From the cell containing the given text, extract its center point as (x, y) coordinate. 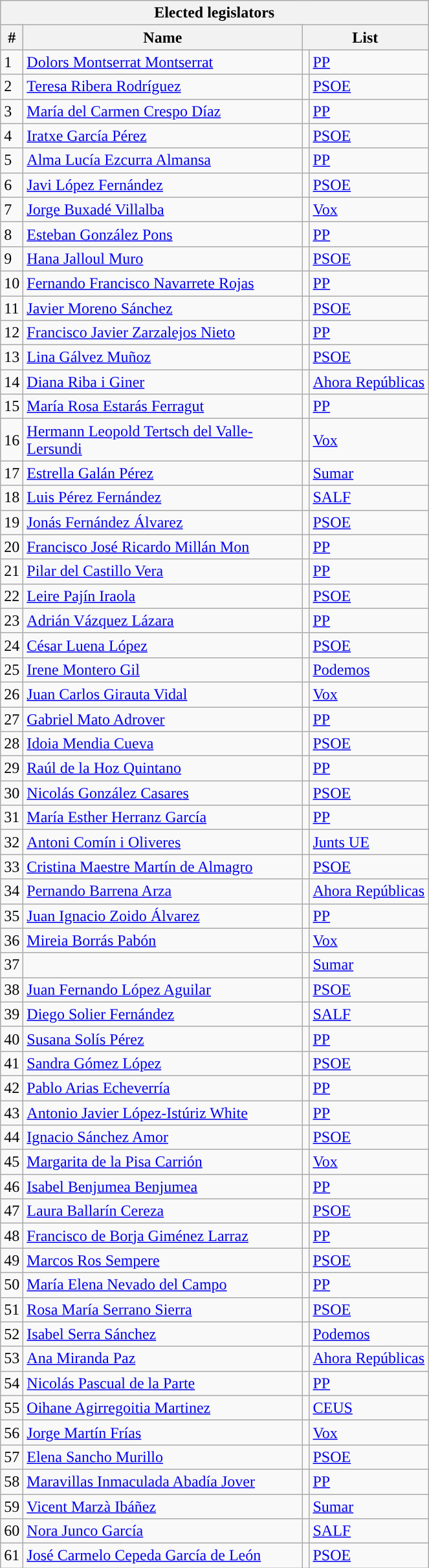
CEUS (369, 1408)
Francisco Javier Zarzalejos Nieto (163, 333)
Luis Pérez Fernández (163, 498)
31 (12, 818)
Leire Pajín Iraola (163, 596)
Marcos Ros Sempere (163, 1260)
# (12, 37)
58 (12, 1481)
Pernando Barrena Arza (163, 891)
José Carmelo Cepeda García de León (163, 1556)
5 (12, 160)
24 (12, 645)
Pilar del Castillo Vera (163, 571)
Adrián Vázquez Lázara (163, 620)
Elena Sancho Murillo (163, 1457)
Rosa María Serrano Sierra (163, 1309)
Ignacio Sánchez Amor (163, 1138)
44 (12, 1138)
Hana Jalloul Muro (163, 259)
Estrella Galán Pérez (163, 473)
Diana Riba i Giner (163, 382)
1 (12, 62)
4 (12, 136)
32 (12, 842)
Lina Gálvez Muñoz (163, 357)
Nicolás González Casares (163, 793)
Juan Carlos Girauta Vidal (163, 694)
Fernando Francisco Navarrete Rojas (163, 283)
35 (12, 916)
30 (12, 793)
9 (12, 259)
43 (12, 1112)
53 (12, 1359)
Maravillas Inmaculada Abadía Jover (163, 1481)
29 (12, 768)
César Luena López (163, 645)
Margarita de la Pisa Carrión (163, 1162)
Isabel Benjumea Benjumea (163, 1187)
María Esther Herranz García (163, 818)
Susana Solís Pérez (163, 1039)
41 (12, 1063)
21 (12, 571)
María Rosa Estarás Ferragut (163, 407)
Jorge Martín Frías (163, 1432)
12 (12, 333)
22 (12, 596)
3 (12, 111)
Irene Montero Gil (163, 670)
2 (12, 87)
61 (12, 1556)
Nicolás Pascual de la Parte (163, 1383)
Teresa Ribera Rodríguez (163, 87)
Name (163, 37)
Diego Solier Fernández (163, 1014)
Ana Miranda Paz (163, 1359)
46 (12, 1187)
Isabel Serra Sánchez (163, 1334)
Francisco de Borja Giménez Larraz (163, 1236)
List (365, 37)
26 (12, 694)
47 (12, 1211)
Raúl de la Hoz Quintano (163, 768)
Laura Ballarín Cereza (163, 1211)
42 (12, 1088)
56 (12, 1432)
52 (12, 1334)
55 (12, 1408)
10 (12, 283)
Hermann Leopold Tertsch del Valle-Lersundi (163, 440)
27 (12, 719)
Dolors Montserrat Montserrat (163, 62)
Idoia Mendia Cueva (163, 744)
Antoni Comín i Oliveres (163, 842)
Oihane Agirregoitia Martinez (163, 1408)
25 (12, 670)
14 (12, 382)
37 (12, 965)
13 (12, 357)
Mireia Borrás Pabón (163, 940)
Javier Moreno Sánchez (163, 308)
Alma Lucía Ezcurra Almansa (163, 160)
Juan Ignacio Zoido Álvarez (163, 916)
40 (12, 1039)
Esteban González Pons (163, 234)
60 (12, 1531)
51 (12, 1309)
Cristina Maestre Martín de Almagro (163, 867)
39 (12, 1014)
Sandra Gómez López (163, 1063)
16 (12, 440)
50 (12, 1285)
Jonás Fernández Álvarez (163, 522)
33 (12, 867)
15 (12, 407)
7 (12, 209)
Junts UE (369, 842)
6 (12, 185)
19 (12, 522)
23 (12, 620)
36 (12, 940)
María Elena Nevado del Campo (163, 1285)
34 (12, 891)
Javi López Fernández (163, 185)
45 (12, 1162)
11 (12, 308)
20 (12, 547)
28 (12, 744)
Juan Fernando López Aguilar (163, 990)
54 (12, 1383)
Gabriel Mato Adrover (163, 719)
8 (12, 234)
Jorge Buxadé Villalba (163, 209)
49 (12, 1260)
María del Carmen Crespo Díaz (163, 111)
Elected legislators (215, 13)
Antonio Javier López-Istúriz White (163, 1112)
59 (12, 1507)
17 (12, 473)
18 (12, 498)
57 (12, 1457)
Pablo Arias Echeverría (163, 1088)
38 (12, 990)
Nora Junco García (163, 1531)
Iratxe García Pérez (163, 136)
Francisco José Ricardo Millán Mon (163, 547)
Vicent Marzà Ibáñez (163, 1507)
48 (12, 1236)
